Search for the cell housing the specified text and yield its (x, y) center coordinate. 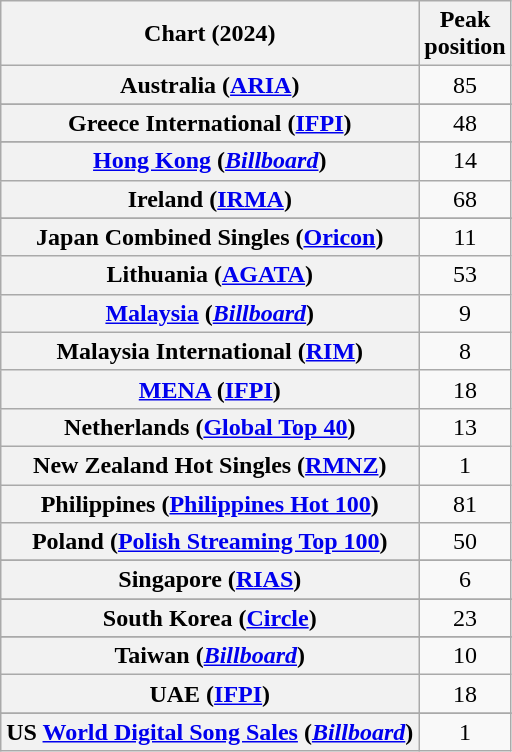
Japan Combined Singles (Oricon) (210, 237)
8 (465, 351)
Peakposition (465, 34)
Hong Kong (Billboard) (210, 161)
Chart (2024) (210, 34)
10 (465, 656)
14 (465, 161)
UAE (IFPI) (210, 694)
48 (465, 123)
New Zealand Hot Singles (RMNZ) (210, 465)
11 (465, 237)
50 (465, 542)
Philippines (Philippines Hot 100) (210, 503)
MENA (IFPI) (210, 389)
81 (465, 503)
South Korea (Circle) (210, 618)
53 (465, 275)
Lithuania (AGATA) (210, 275)
85 (465, 85)
Singapore (RIAS) (210, 580)
23 (465, 618)
Australia (ARIA) (210, 85)
68 (465, 199)
Greece International (IFPI) (210, 123)
9 (465, 313)
Poland (Polish Streaming Top 100) (210, 542)
US World Digital Song Sales (Billboard) (210, 732)
6 (465, 580)
Malaysia International (RIM) (210, 351)
Taiwan (Billboard) (210, 656)
Ireland (IRMA) (210, 199)
Netherlands (Global Top 40) (210, 427)
Malaysia (Billboard) (210, 313)
13 (465, 427)
